Find where the given text appears and provide that cell's center as (X, Y) coordinate. 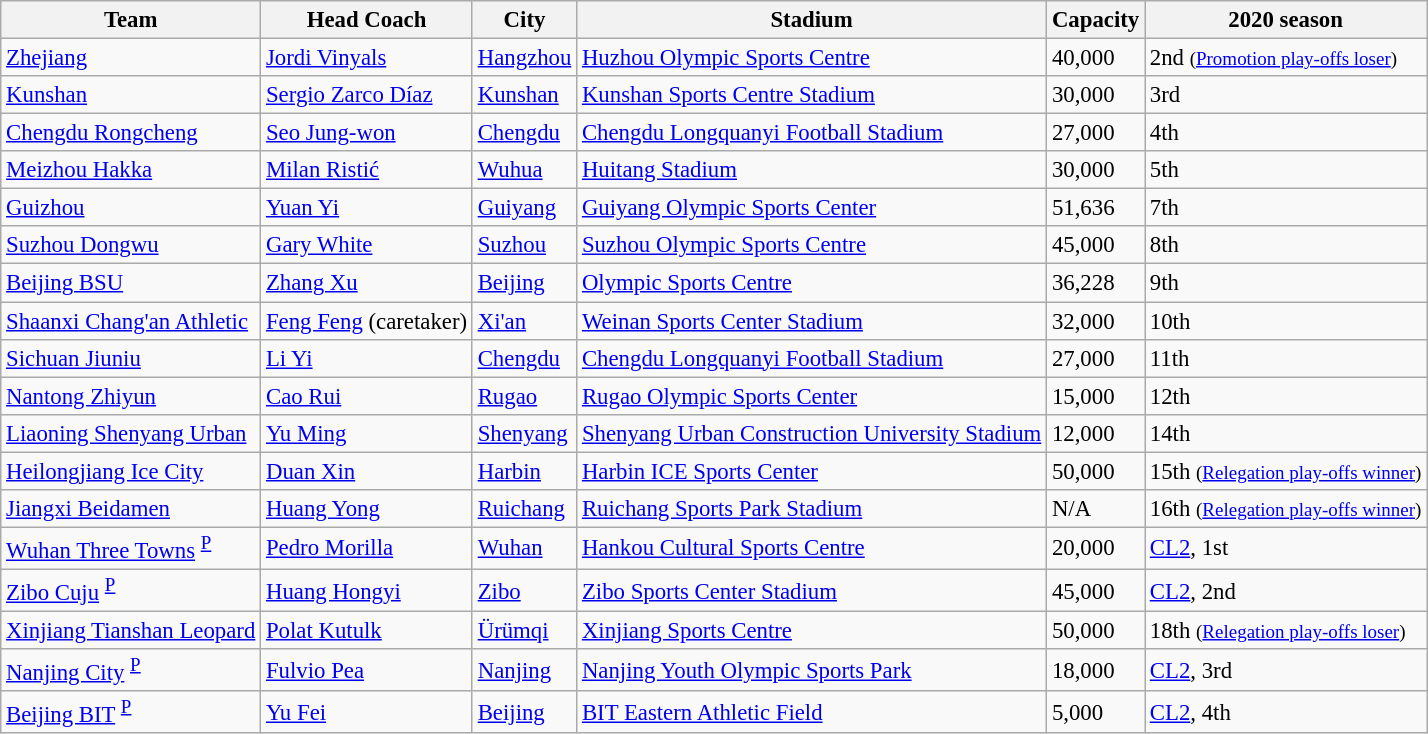
Rugao Olympic Sports Center (812, 396)
15th (Relegation play-offs winner) (1285, 471)
32,000 (1096, 321)
2nd (Promotion play-offs loser) (1285, 58)
11th (1285, 358)
Weinan Sports Center Stadium (812, 321)
Seo Jung-won (367, 133)
12th (1285, 396)
Suzhou (524, 245)
Sergio Zarco Díaz (367, 95)
2020 season (1285, 20)
Zibo (524, 590)
Head Coach (367, 20)
Stadium (812, 20)
Jordi Vinyals (367, 58)
Yuan Yi (367, 208)
Ruichang Sports Park Stadium (812, 509)
Huitang Stadium (812, 170)
Wuhan (524, 548)
Feng Feng (caretaker) (367, 321)
Wuhua (524, 170)
Suzhou Dongwu (131, 245)
Nanjing City P (131, 670)
Gary White (367, 245)
15,000 (1096, 396)
Jiangxi Beidamen (131, 509)
14th (1285, 433)
Nanjing (524, 670)
7th (1285, 208)
5,000 (1096, 712)
Milan Ristić (367, 170)
Chengdu Rongcheng (131, 133)
Fulvio Pea (367, 670)
Liaoning Shenyang Urban (131, 433)
Polat Kutulk (367, 631)
Xinjiang Tianshan Leopard (131, 631)
12,000 (1096, 433)
CL2, 1st (1285, 548)
Guiyang (524, 208)
Capacity (1096, 20)
Kunshan Sports Centre Stadium (812, 95)
Guizhou (131, 208)
Zhang Xu (367, 283)
Rugao (524, 396)
Hangzhou (524, 58)
Ürümqi (524, 631)
9th (1285, 283)
Zhejiang (131, 58)
Shaanxi Chang'an Athletic (131, 321)
Shenyang Urban Construction University Stadium (812, 433)
Beijing BIT P (131, 712)
Team (131, 20)
Ruichang (524, 509)
Olympic Sports Centre (812, 283)
Zibo Sports Center Stadium (812, 590)
Harbin ICE Sports Center (812, 471)
Heilongjiang Ice City (131, 471)
CL2, 3rd (1285, 670)
Nantong Zhiyun (131, 396)
10th (1285, 321)
Hankou Cultural Sports Centre (812, 548)
CL2, 4th (1285, 712)
Meizhou Hakka (131, 170)
4th (1285, 133)
Sichuan Jiuniu (131, 358)
18th (Relegation play-offs loser) (1285, 631)
Yu Fei (367, 712)
Harbin (524, 471)
Xi'an (524, 321)
Huang Yong (367, 509)
Xinjiang Sports Centre (812, 631)
18,000 (1096, 670)
40,000 (1096, 58)
Pedro Morilla (367, 548)
Huang Hongyi (367, 590)
51,636 (1096, 208)
N/A (1096, 509)
CL2, 2nd (1285, 590)
Wuhan Three Towns P (131, 548)
Guiyang Olympic Sports Center (812, 208)
Shenyang (524, 433)
Li Yi (367, 358)
Yu Ming (367, 433)
BIT Eastern Athletic Field (812, 712)
16th (Relegation play-offs winner) (1285, 509)
5th (1285, 170)
Nanjing Youth Olympic Sports Park (812, 670)
Zibo Cuju P (131, 590)
Huzhou Olympic Sports Centre (812, 58)
City (524, 20)
20,000 (1096, 548)
Cao Rui (367, 396)
Suzhou Olympic Sports Centre (812, 245)
8th (1285, 245)
Duan Xin (367, 471)
3rd (1285, 95)
36,228 (1096, 283)
Beijing BSU (131, 283)
